Return the (x, y) coordinate for the center point of the cell that contains the specified text.  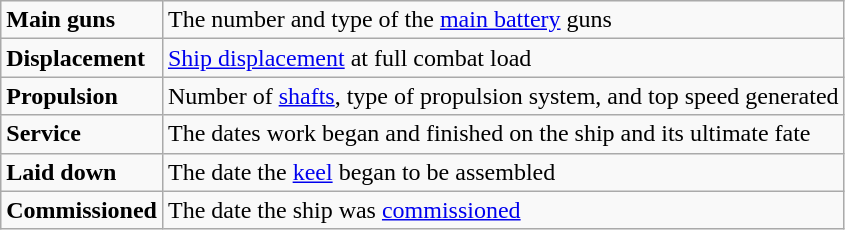
Laid down (82, 172)
The number and type of the main battery guns (503, 20)
Ship displacement at full combat load (503, 58)
Number of shafts, type of propulsion system, and top speed generated (503, 96)
Service (82, 134)
The dates work began and finished on the ship and its ultimate fate (503, 134)
Commissioned (82, 210)
The date the keel began to be assembled (503, 172)
Displacement (82, 58)
Main guns (82, 20)
The date the ship was commissioned (503, 210)
Propulsion (82, 96)
